Return (x, y) of the center of cell containing provided text 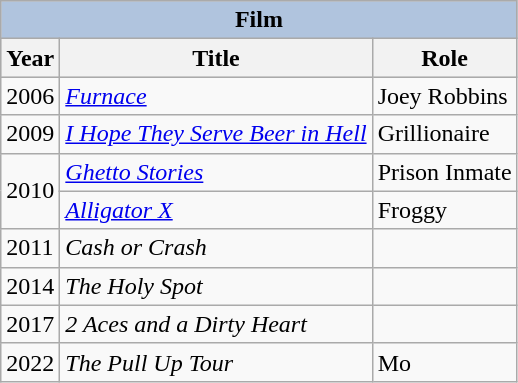
Role (444, 58)
2006 (30, 96)
Furnace (216, 96)
2014 (30, 286)
Title (216, 58)
I Hope They Serve Beer in Hell (216, 134)
2010 (30, 191)
2022 (30, 362)
2017 (30, 324)
Mo (444, 362)
Joey Robbins (444, 96)
The Pull Up Tour (216, 362)
2009 (30, 134)
2 Aces and a Dirty Heart (216, 324)
Grillionaire (444, 134)
Cash or Crash (216, 248)
Froggy (444, 210)
The Holy Spot (216, 286)
Film (259, 20)
Ghetto Stories (216, 172)
Alligator X (216, 210)
2011 (30, 248)
Year (30, 58)
Prison Inmate (444, 172)
